Provide the [x, y] coordinate of the cell's center where the given text is located.  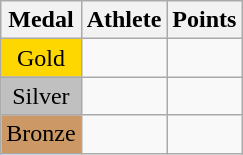
Silver [41, 96]
Athlete [124, 20]
Bronze [41, 134]
Gold [41, 58]
Medal [41, 20]
Points [204, 20]
